Return [X, Y] of the center of cell containing provided text 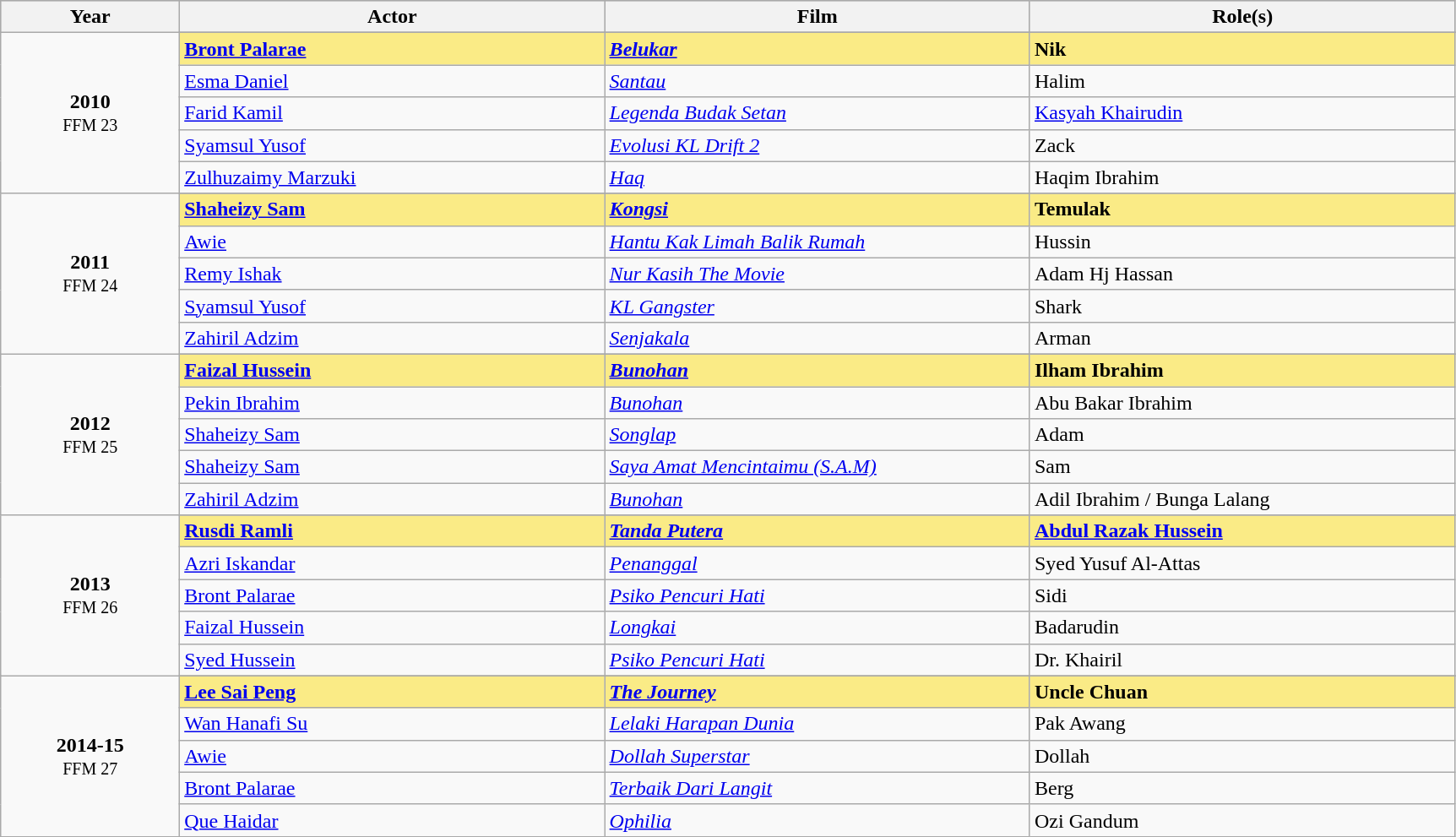
Zack [1241, 145]
Rusdi Ramli [392, 531]
Azri Iskandar [392, 563]
Haq [818, 177]
Uncle Chuan [1241, 692]
Pekin Ibrahim [392, 403]
Que Haidar [392, 820]
Legenda Budak Setan [818, 113]
Abdul Razak Hussein [1241, 531]
Lee Sai Peng [392, 692]
Zulhuzaimy Marzuki [392, 177]
Shark [1241, 306]
Nik [1241, 49]
Remy Ishak [392, 274]
Arman [1241, 338]
Temulak [1241, 209]
KL Gangster [818, 306]
Hantu Kak Limah Balik Rumah [818, 242]
Role(s) [1241, 17]
Adil Ibrahim / Bunga Lalang [1241, 499]
Abu Bakar Ibrahim [1241, 403]
Pak Awang [1241, 724]
Sam [1241, 467]
Farid Kamil [392, 113]
Kongsi [818, 209]
Actor [392, 17]
Penanggal [818, 563]
Syed Yusuf Al-Attas [1241, 563]
Wan Hanafi Su [392, 724]
2014-15FFM 27 [90, 756]
Dollah Superstar [818, 756]
2010FFM 23 [90, 113]
Songlap [818, 435]
Tanda Putera [818, 531]
Ozi Gandum [1241, 820]
Hussin [1241, 242]
2012FFM 25 [90, 434]
Ilham Ibrahim [1241, 370]
Terbaik Dari Langit [818, 788]
2013FFM 26 [90, 595]
Saya Amat Mencintaimu (S.A.M) [818, 467]
Santau [818, 81]
Badarudin [1241, 628]
Sidi [1241, 595]
Belukar [818, 49]
Syed Hussein [392, 660]
Haqim Ibrahim [1241, 177]
Adam [1241, 435]
Lelaki Harapan Dunia [818, 724]
Dr. Khairil [1241, 660]
Adam Hj Hassan [1241, 274]
Ophilia [818, 820]
Evolusi KL Drift 2 [818, 145]
Senjakala [818, 338]
Longkai [818, 628]
The Journey [818, 692]
2011FFM 24 [90, 274]
Esma Daniel [392, 81]
Berg [1241, 788]
Nur Kasih The Movie [818, 274]
Dollah [1241, 756]
Film [818, 17]
Year [90, 17]
Kasyah Khairudin [1241, 113]
Halim [1241, 81]
